Scan for the cell matching the given text and deliver its (X, Y) coordinate at center. 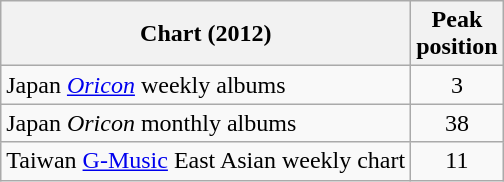
38 (457, 123)
Peakposition (457, 34)
Taiwan G-Music East Asian weekly chart (206, 161)
3 (457, 85)
Japan Oricon weekly albums (206, 85)
Chart (2012) (206, 34)
11 (457, 161)
Japan Oricon monthly albums (206, 123)
